From the cell containing the given text, extract its center point as (x, y) coordinate. 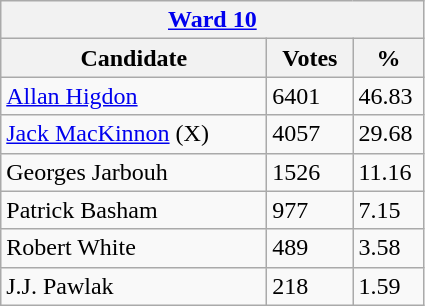
977 (310, 210)
1.59 (388, 286)
% (388, 58)
J.J. Pawlak (134, 286)
218 (310, 286)
4057 (310, 134)
6401 (310, 96)
Georges Jarbouh (134, 172)
1526 (310, 172)
29.68 (388, 134)
7.15 (388, 210)
Candidate (134, 58)
Allan Higdon (134, 96)
Jack MacKinnon (X) (134, 134)
11.16 (388, 172)
3.58 (388, 248)
Votes (310, 58)
Robert White (134, 248)
Ward 10 (212, 20)
489 (310, 248)
46.83 (388, 96)
Patrick Basham (134, 210)
